Pinpoint the cell where the given text exists, returning its [X, Y] midpoint coordinate. 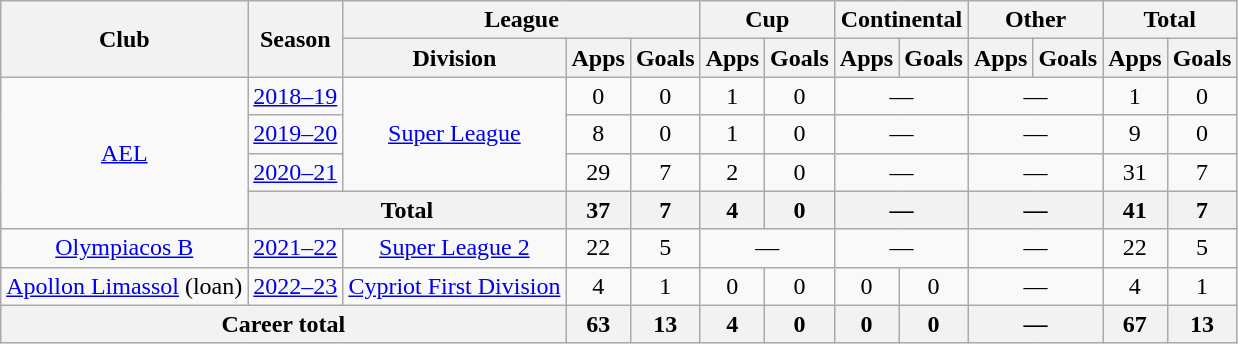
31 [1135, 172]
Season [296, 39]
2021–22 [296, 248]
29 [598, 172]
67 [1135, 324]
Super League [454, 134]
Club [124, 39]
Olympiacos B [124, 248]
37 [598, 210]
2 [732, 172]
63 [598, 324]
Super League 2 [454, 248]
2020–21 [296, 172]
Other [1035, 20]
9 [1135, 134]
Continental [901, 20]
Cup [767, 20]
Apollon Limassol (loan) [124, 286]
Cypriot First Division [454, 286]
8 [598, 134]
2019–20 [296, 134]
AEL [124, 153]
League [522, 20]
2022–23 [296, 286]
Division [454, 58]
Career total [284, 324]
41 [1135, 210]
2018–19 [296, 96]
